From the cell containing the given text, extract its center point as (x, y) coordinate. 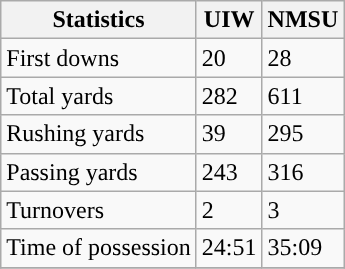
611 (303, 96)
3 (303, 210)
35:09 (303, 248)
First downs (99, 58)
39 (229, 134)
NMSU (303, 20)
28 (303, 58)
295 (303, 134)
Total yards (99, 96)
Time of possession (99, 248)
Statistics (99, 20)
24:51 (229, 248)
20 (229, 58)
Rushing yards (99, 134)
Passing yards (99, 172)
243 (229, 172)
316 (303, 172)
Turnovers (99, 210)
2 (229, 210)
UIW (229, 20)
282 (229, 96)
